Identify which cell holds the provided text, then report its [X, Y] central coordinate. 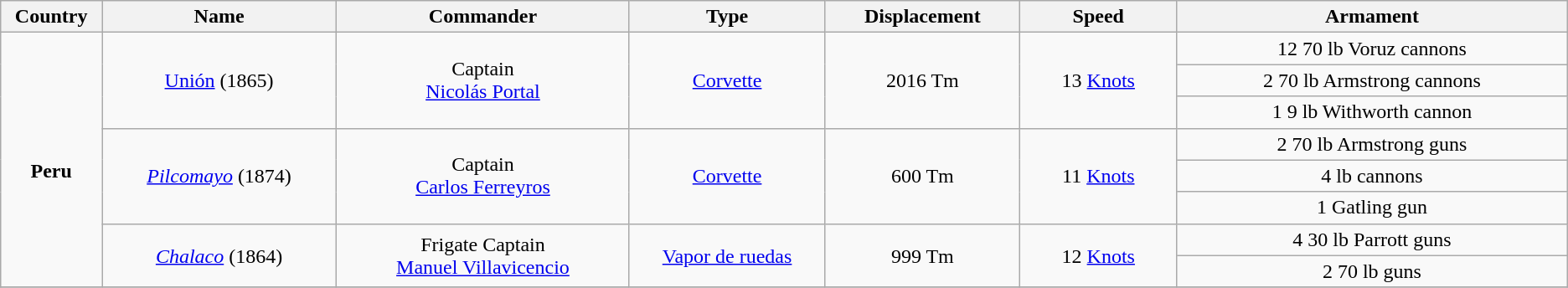
Country [52, 17]
12 Knots [1099, 255]
Chalaco (1864) [219, 255]
Peru [52, 160]
2016 Tm [923, 80]
11 Knots [1099, 176]
4 30 lb Parrott guns [1372, 239]
12 70 lb Voruz cannons [1372, 49]
Speed [1099, 17]
13 Knots [1099, 80]
CaptainCarlos Ferreyros [483, 176]
2 70 lb Armstrong guns [1372, 144]
1 Gatling gun [1372, 208]
2 70 lb guns [1372, 271]
600 Tm [923, 176]
Commander [483, 17]
Pilcomayo (1874) [219, 176]
999 Tm [923, 255]
Type [727, 17]
Armament [1372, 17]
Displacement [923, 17]
1 9 lb Withworth cannon [1372, 112]
Unión (1865) [219, 80]
Name [219, 17]
4 lb cannons [1372, 176]
Frigate CaptainManuel Villavicencio [483, 255]
Vapor de ruedas [727, 255]
2 70 lb Armstrong cannons [1372, 80]
CaptainNicolás Portal [483, 80]
